For the text-containing cell, return its midpoint in [x, y] coordinate format. 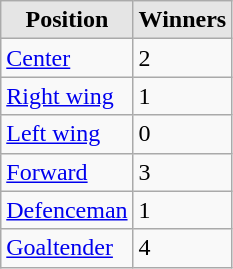
Right wing [67, 96]
2 [182, 58]
Winners [182, 20]
3 [182, 172]
0 [182, 134]
Position [67, 20]
Defenceman [67, 210]
Goaltender [67, 248]
Center [67, 58]
Forward [67, 172]
Left wing [67, 134]
4 [182, 248]
